Capture the cell that displays the provided text and extract its (X, Y) central coordinate. 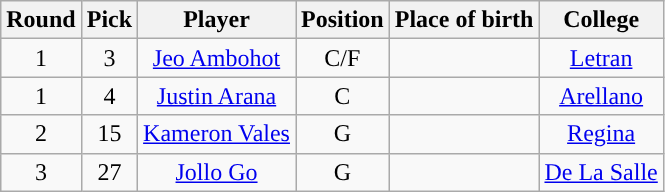
Position (343, 20)
4 (109, 96)
Arellano (601, 96)
Round (41, 20)
Place of birth (464, 20)
Player (217, 20)
C (343, 96)
27 (109, 172)
Jollo Go (217, 172)
Kameron Vales (217, 134)
College (601, 20)
2 (41, 134)
C/F (343, 58)
Jeo Ambohot (217, 58)
Justin Arana (217, 96)
Regina (601, 134)
Letran (601, 58)
De La Salle (601, 172)
15 (109, 134)
Pick (109, 20)
